Return the [X, Y] coordinate for the center point of the cell that contains the specified text.  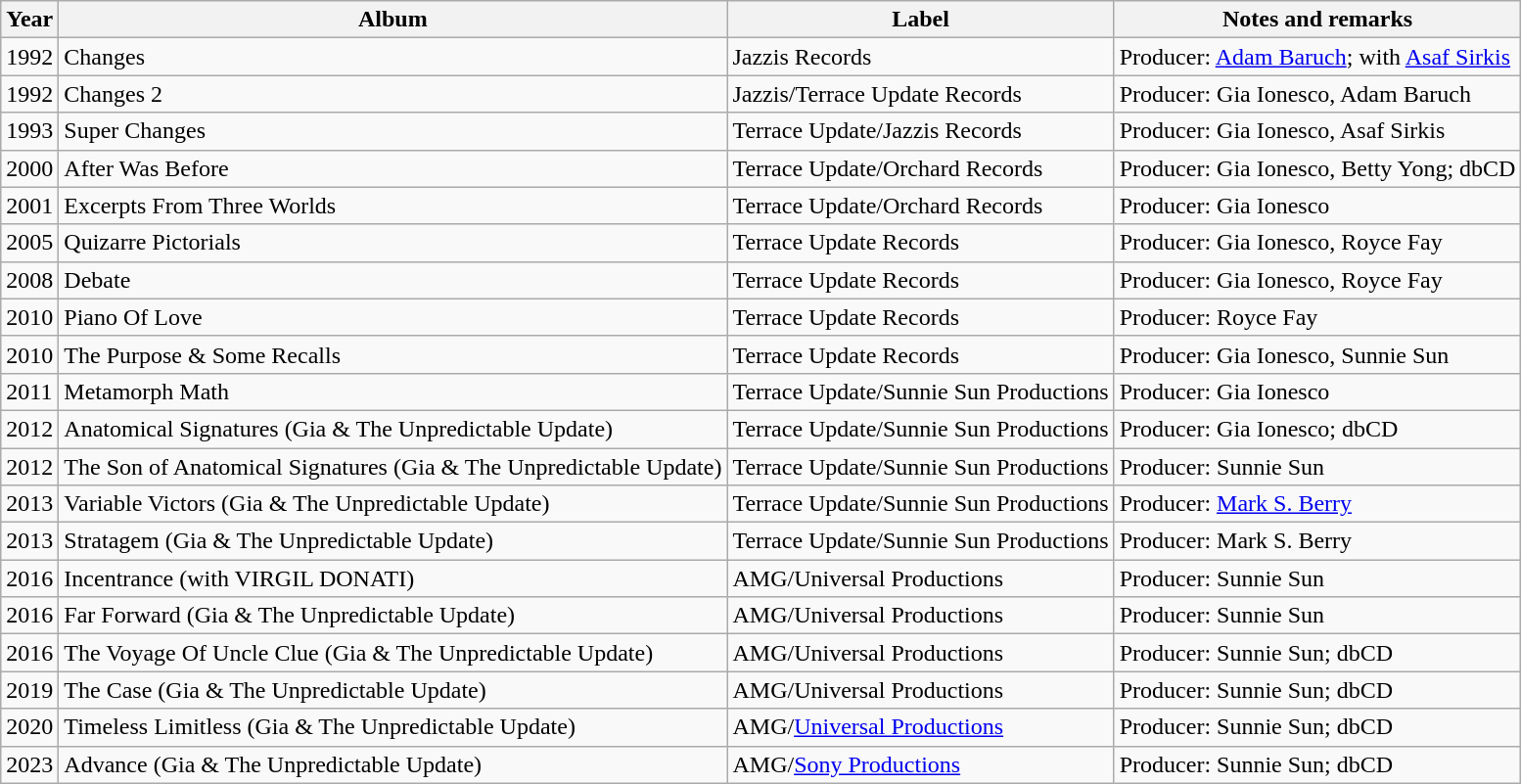
Far Forward (Gia & The Unpredictable Update) [393, 616]
Terrace Update/Jazzis Records [920, 131]
AMG/Sony Productions [920, 764]
2005 [29, 243]
2020 [29, 727]
Changes [393, 57]
The Purpose & Some Recalls [393, 354]
Debate [393, 280]
Album [393, 20]
Jazzis/Terrace Update Records [920, 94]
2011 [29, 392]
Advance (Gia & The Unpredictable Update) [393, 764]
Quizarre Pictorials [393, 243]
Producer: Royce Fay [1317, 317]
Producer: Gia Ionesco, Adam Baruch [1317, 94]
Notes and remarks [1317, 20]
2001 [29, 206]
Excerpts From Three Worlds [393, 206]
Metamorph Math [393, 392]
Stratagem (Gia & The Unpredictable Update) [393, 541]
Producer: Adam Baruch; with Asaf Sirkis [1317, 57]
Producer: Gia Ionesco, Betty Yong; dbCD [1317, 168]
Label [920, 20]
Anatomical Signatures (Gia & The Unpredictable Update) [393, 429]
The Son of Anatomical Signatures (Gia & The Unpredictable Update) [393, 467]
After Was Before [393, 168]
Super Changes [393, 131]
Jazzis Records [920, 57]
The Case (Gia & The Unpredictable Update) [393, 690]
Producer: Gia Ionesco; dbCD [1317, 429]
2019 [29, 690]
Year [29, 20]
Changes 2 [393, 94]
Timeless Limitless (Gia & The Unpredictable Update) [393, 727]
Producer: Gia Ionesco, Asaf Sirkis [1317, 131]
2023 [29, 764]
2008 [29, 280]
Piano Of Love [393, 317]
Incentrance (with VIRGIL DONATI) [393, 578]
Variable Victors (Gia & The Unpredictable Update) [393, 504]
Producer: Gia Ionesco, Sunnie Sun [1317, 354]
The Voyage Of Uncle Clue (Gia & The Unpredictable Update) [393, 653]
2000 [29, 168]
1993 [29, 131]
